Search for the cell housing the specified text and yield its (x, y) center coordinate. 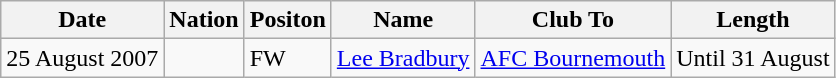
Until 31 August (753, 58)
Name (403, 20)
Length (753, 20)
25 August 2007 (82, 58)
Positon (288, 20)
Nation (204, 20)
AFC Bournemouth (573, 58)
Lee Bradbury (403, 58)
Club To (573, 20)
Date (82, 20)
FW (288, 58)
